Return [X, Y] of the center of cell containing provided text 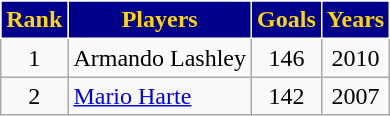
2010 [355, 58]
Years [355, 20]
Armando Lashley [160, 58]
Mario Harte [160, 96]
Players [160, 20]
1 [34, 58]
142 [287, 96]
2007 [355, 96]
2 [34, 96]
Rank [34, 20]
Goals [287, 20]
146 [287, 58]
